Return (x, y) of the center of cell containing provided text 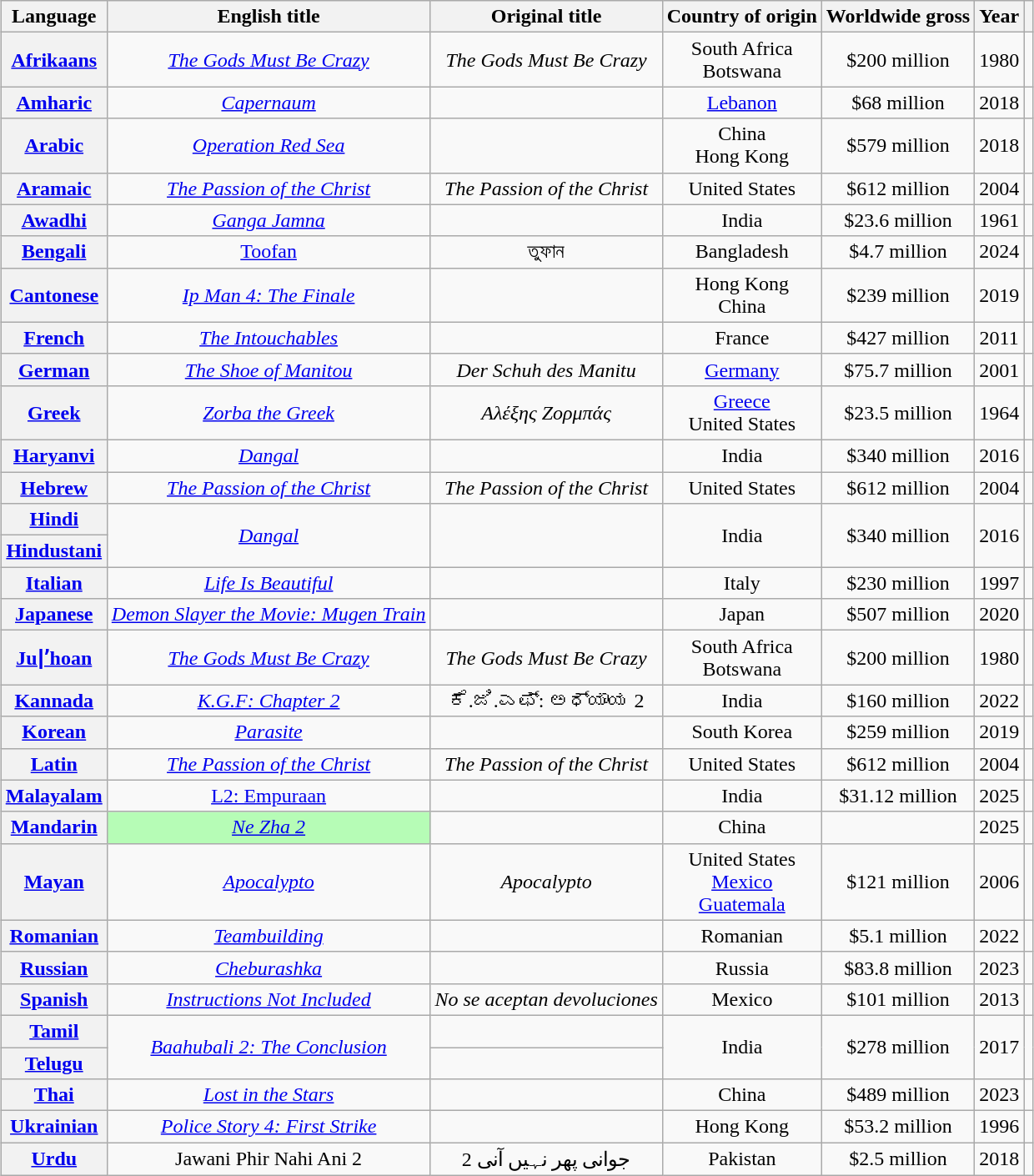
French (53, 338)
2011 (999, 338)
$259 million (897, 732)
Korean (53, 732)
Ukrainian (53, 1127)
Lebanon (742, 103)
Instructions Not Included (269, 999)
$23.5 million (897, 412)
$31.12 million (897, 796)
K.G.F: Chapter 2 (269, 701)
Ip Man 4: The Finale (269, 295)
$68 million (897, 103)
$489 million (897, 1095)
2020 (999, 615)
Urdu (53, 1159)
$53.2 million (897, 1127)
Spanish (53, 999)
Police Story 4: First Strike (269, 1127)
Pakistan (742, 1159)
Arabic (53, 145)
Demon Slayer the Movie: Mugen Train (269, 615)
$160 million (897, 701)
South Korea (742, 732)
2024 (999, 252)
1964 (999, 412)
Japan (742, 615)
Αλέξης Ζορμπάς (546, 412)
Worldwide gross (897, 17)
China Hong Kong (742, 145)
Juǀʼhoan (53, 657)
جوانی پھر نہیں آنی 2 (546, 1159)
Bangladesh (742, 252)
Capernaum (269, 103)
Telugu (53, 1063)
2013 (999, 999)
Mayan (53, 882)
Life Is Beautiful (269, 583)
Mandarin (53, 827)
The Shoe of Manitou (269, 369)
$101 million (897, 999)
Malayalam (53, 796)
Jawani Phir Nahi Ani 2 (269, 1159)
Bengali (53, 252)
English title (269, 17)
Latin (53, 764)
Japanese (53, 615)
No se aceptan devoluciones (546, 999)
Country of origin (742, 17)
Cheburashka (269, 967)
Year (999, 17)
Baahubali 2: The Conclusion (269, 1047)
United States Mexico Guatemala (742, 882)
2001 (999, 369)
Greek (53, 412)
$230 million (897, 583)
Russia (742, 967)
$121 million (897, 882)
Cantonese (53, 295)
Mexico (742, 999)
Italy (742, 583)
Der Schuh des Manitu (546, 369)
$507 million (897, 615)
Hong Kong (742, 1127)
Original title (546, 17)
$23.6 million (897, 220)
Russian (53, 967)
France (742, 338)
$75.7 million (897, 369)
Ne Zha 2 (269, 827)
2017 (999, 1047)
Hindi (53, 520)
Tamil (53, 1031)
$83.8 million (897, 967)
Operation Red Sea (269, 145)
$4.7 million (897, 252)
Aramaic (53, 188)
$2.5 million (897, 1159)
$5.1 million (897, 936)
Amharic (53, 103)
$427 million (897, 338)
Lost in the Stars (269, 1095)
$239 million (897, 295)
Teambuilding (269, 936)
1996 (999, 1127)
Afrikaans (53, 60)
Thai (53, 1095)
Kannada (53, 701)
Italian (53, 583)
ಕೆ.ಜಿ.ಎಫ್: ಅಧ್ಯಾಯ 2 (546, 701)
L2: Empuraan (269, 796)
Language (53, 17)
Haryanvi (53, 455)
Hong Kong China (742, 295)
$278 million (897, 1047)
Germany (742, 369)
The Intouchables (269, 338)
Awadhi (53, 220)
Zorba the Greek (269, 412)
Ganga Jamna (269, 220)
1961 (999, 220)
Greece United States (742, 412)
Hebrew (53, 488)
2006 (999, 882)
Hindustani (53, 551)
তুফান (546, 252)
Parasite (269, 732)
German (53, 369)
$579 million (897, 145)
Toofan (269, 252)
1997 (999, 583)
